Find where the given text appears and provide that cell's center as (X, Y) coordinate. 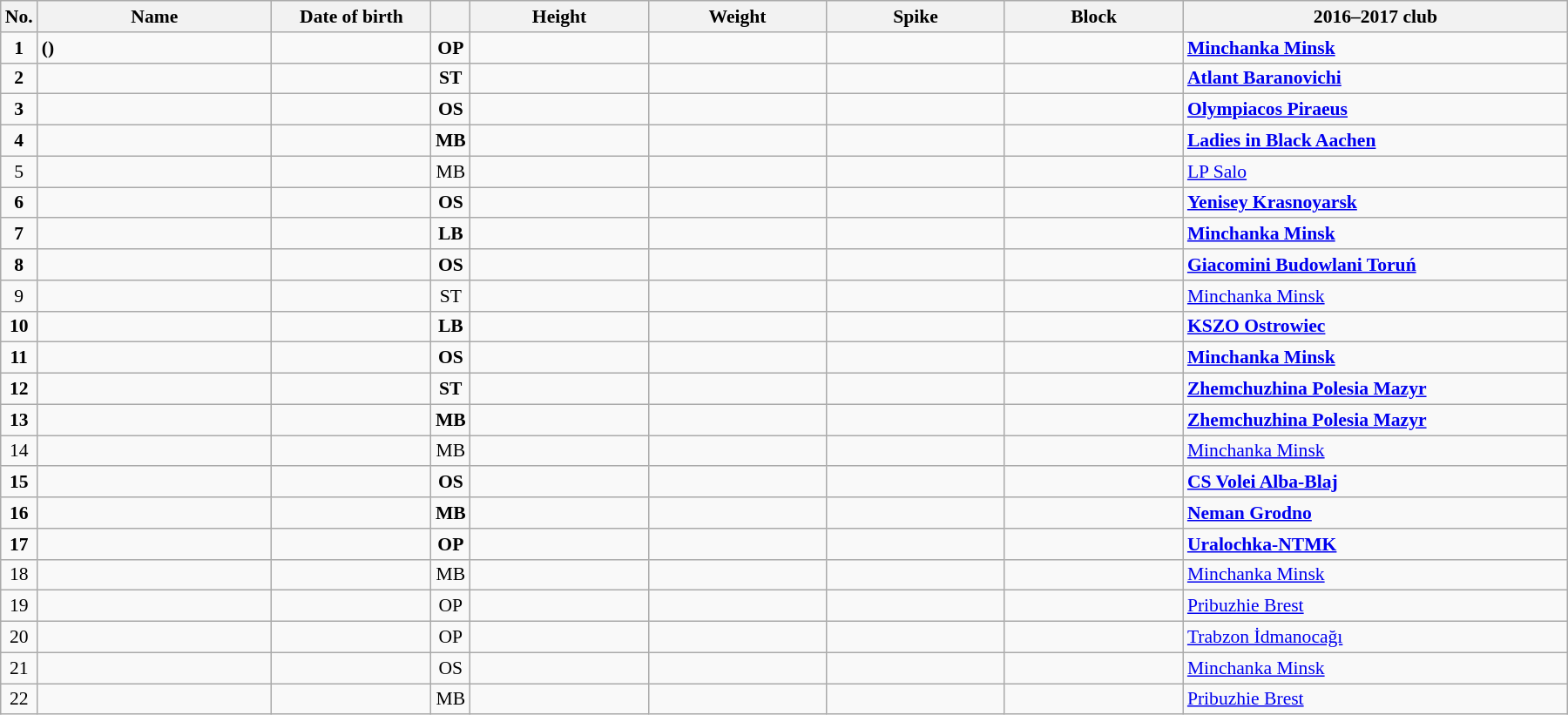
Name (155, 17)
14 (19, 451)
Block (1094, 17)
11 (19, 358)
12 (19, 389)
6 (19, 203)
1 (19, 48)
LP Salo (1375, 172)
7 (19, 234)
CS Volei Alba-Blaj (1375, 482)
Atlant Baranovichi (1375, 78)
Ladies in Black Aachen (1375, 141)
Neman Grodno (1375, 513)
15 (19, 482)
2 (19, 78)
19 (19, 606)
Date of birth (352, 17)
8 (19, 265)
21 (19, 668)
Uralochka-NTMK (1375, 544)
17 (19, 544)
Spike (916, 17)
10 (19, 327)
5 (19, 172)
3 (19, 110)
18 (19, 575)
Height (559, 17)
2016–2017 club (1375, 17)
13 (19, 420)
9 (19, 296)
Weight (737, 17)
20 (19, 637)
Olympiacos Piraeus (1375, 110)
Giacomini Budowlani Toruń (1375, 265)
Yenisey Krasnoyarsk (1375, 203)
16 (19, 513)
() (155, 48)
KSZO Ostrowiec (1375, 327)
No. (19, 17)
4 (19, 141)
Trabzon İdmanocağı (1375, 637)
22 (19, 699)
